Extract the [X, Y] coordinate from the center of the cell holding the provided text.  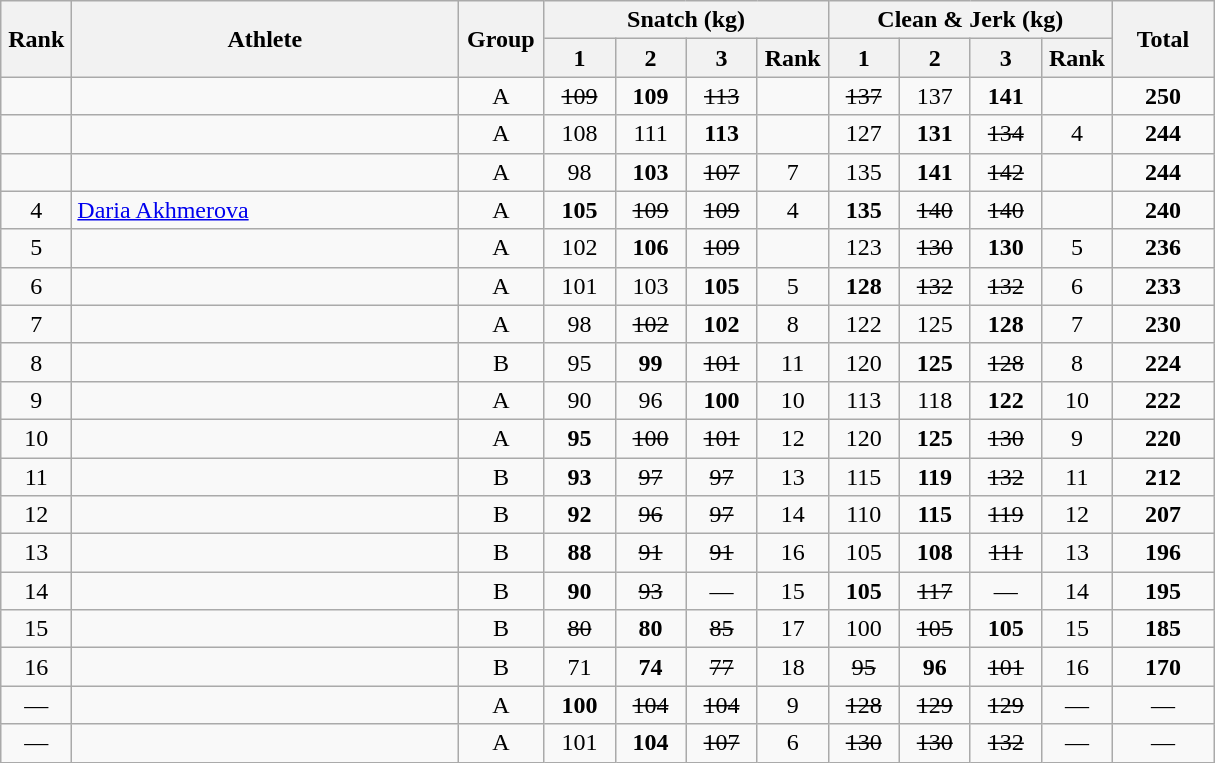
131 [934, 134]
117 [934, 591]
230 [1162, 324]
71 [580, 667]
207 [1162, 515]
222 [1162, 400]
99 [650, 362]
142 [1006, 172]
250 [1162, 96]
85 [722, 629]
123 [864, 248]
77 [722, 667]
196 [1162, 553]
106 [650, 248]
240 [1162, 210]
195 [1162, 591]
Daria Akhmerova [265, 210]
92 [580, 515]
220 [1162, 438]
Group [501, 39]
170 [1162, 667]
88 [580, 553]
Clean & Jerk (kg) [970, 20]
118 [934, 400]
127 [864, 134]
74 [650, 667]
224 [1162, 362]
17 [792, 629]
Total [1162, 39]
134 [1006, 134]
233 [1162, 286]
Snatch (kg) [686, 20]
212 [1162, 477]
185 [1162, 629]
Athlete [265, 39]
18 [792, 667]
236 [1162, 248]
110 [864, 515]
